Search for the cell housing the specified text and yield its [X, Y] center coordinate. 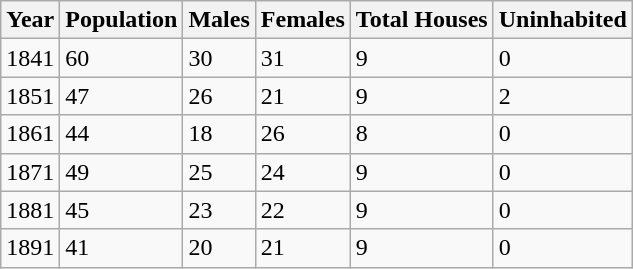
Females [302, 20]
23 [219, 210]
1851 [30, 96]
25 [219, 172]
Year [30, 20]
47 [122, 96]
24 [302, 172]
31 [302, 58]
Total Houses [422, 20]
18 [219, 134]
1881 [30, 210]
1871 [30, 172]
22 [302, 210]
60 [122, 58]
Males [219, 20]
44 [122, 134]
1891 [30, 248]
Population [122, 20]
41 [122, 248]
20 [219, 248]
Uninhabited [562, 20]
45 [122, 210]
1841 [30, 58]
1861 [30, 134]
49 [122, 172]
2 [562, 96]
8 [422, 134]
30 [219, 58]
